Identify which cell holds the provided text, then report its (x, y) central coordinate. 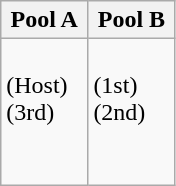
Pool A (44, 20)
(1st) (2nd) (132, 112)
(Host) (3rd) (44, 112)
Pool B (132, 20)
